Pinpoint the cell where the given text exists, returning its [x, y] midpoint coordinate. 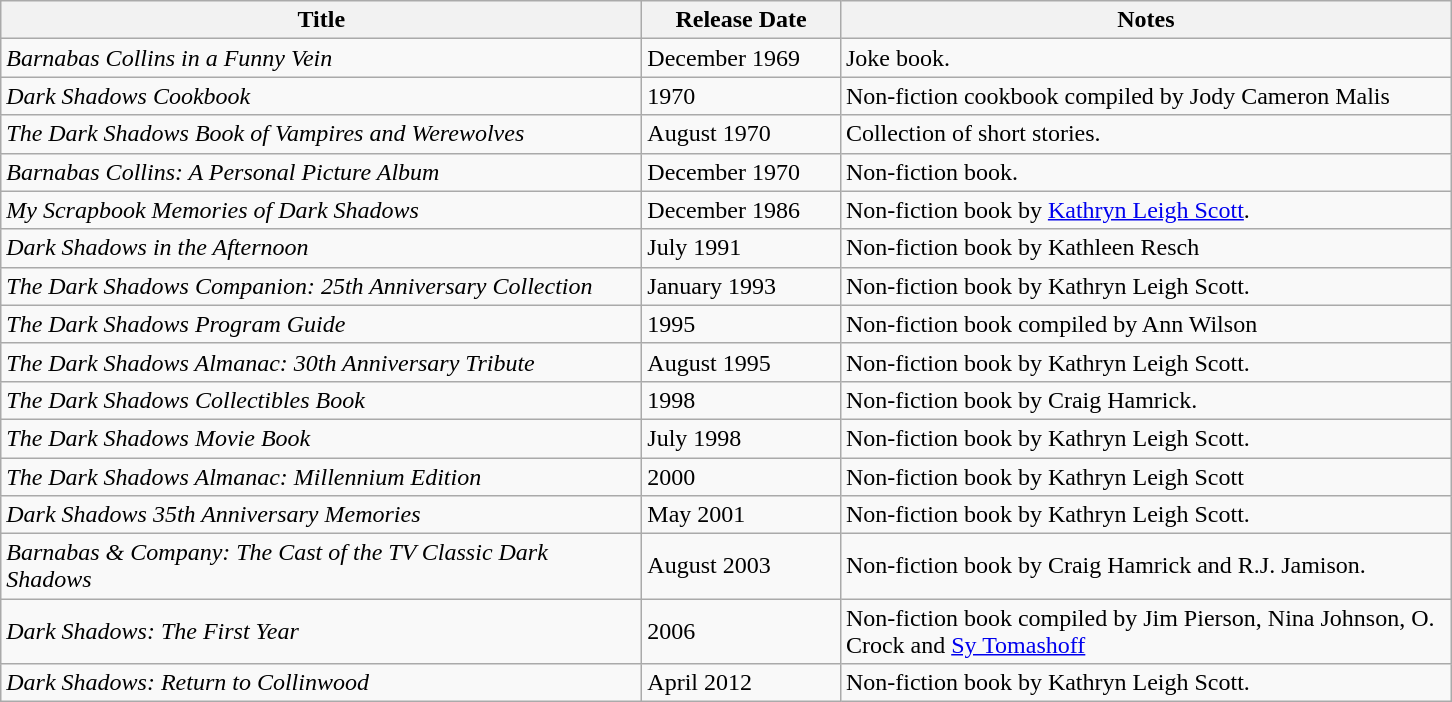
Joke book. [1146, 58]
The Dark Shadows Collectibles Book [322, 400]
The Dark Shadows Movie Book [322, 438]
January 1993 [742, 286]
The Dark Shadows Book of Vampires and Werewolves [322, 134]
December 1970 [742, 172]
August 2003 [742, 566]
July 1998 [742, 438]
The Dark Shadows Almanac: Millennium Edition [322, 477]
Dark Shadows: Return to Collinwood [322, 683]
Dark Shadows Cookbook [322, 96]
Non-fiction book compiled by Jim Pierson, Nina Johnson, O. Crock and Sy Tomashoff [1146, 632]
Dark Shadows 35th Anniversary Memories [322, 515]
2000 [742, 477]
May 2001 [742, 515]
Title [322, 20]
April 2012 [742, 683]
2006 [742, 632]
The Dark Shadows Program Guide [322, 324]
Non-fiction cookbook compiled by Jody Cameron Malis [1146, 96]
July 1991 [742, 248]
Non-fiction book by Kathryn Leigh Scott [1146, 477]
Dark Shadows in the Afternoon [322, 248]
My Scrapbook Memories of Dark Shadows [322, 210]
Dark Shadows: The First Year [322, 632]
Non-fiction book. [1146, 172]
August 1970 [742, 134]
Non-fiction book by Kathleen Resch [1146, 248]
1995 [742, 324]
Non-fiction book by Craig Hamrick and R.J. Jamison. [1146, 566]
The Dark Shadows Companion: 25th Anniversary Collection [322, 286]
1998 [742, 400]
Barnabas Collins: A Personal Picture Album [322, 172]
Collection of short stories. [1146, 134]
August 1995 [742, 362]
Notes [1146, 20]
1970 [742, 96]
The Dark Shadows Almanac: 30th Anniversary Tribute [322, 362]
Non-fiction book compiled by Ann Wilson [1146, 324]
Barnabas & Company: The Cast of the TV Classic Dark Shadows [322, 566]
Release Date [742, 20]
December 1986 [742, 210]
Non-fiction book by Craig Hamrick. [1146, 400]
December 1969 [742, 58]
Barnabas Collins in a Funny Vein [322, 58]
